Identify which cell holds the provided text, then report its (X, Y) central coordinate. 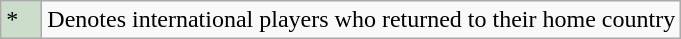
* (22, 20)
Denotes international players who returned to their home country (362, 20)
